For the text-containing cell, return its midpoint in (x, y) coordinate format. 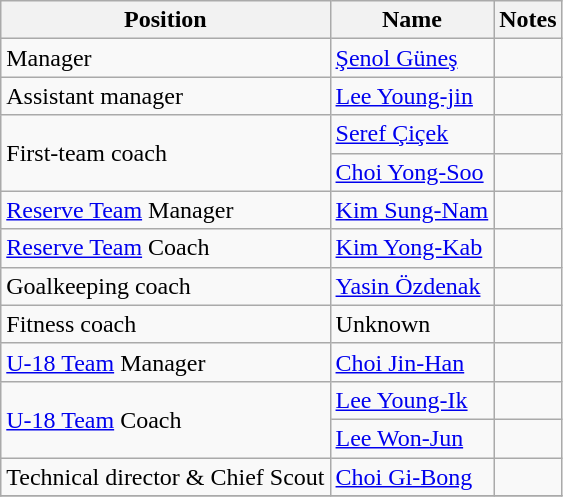
Assistant manager (166, 96)
Seref Çiçek (412, 134)
Yasin Özdenak (412, 286)
Name (412, 20)
Unknown (412, 324)
Reserve Team Coach (166, 248)
First-team coach (166, 153)
U-18 Team Manager (166, 362)
Choi Yong-Soo (412, 172)
Choi Gi-Bong (412, 477)
Notes (528, 20)
U-18 Team Coach (166, 419)
Technical director & Chief Scout (166, 477)
Position (166, 20)
Lee Young-jin (412, 96)
Lee Young-Ik (412, 400)
Şenol Güneş (412, 58)
Reserve Team Manager (166, 210)
Manager (166, 58)
Goalkeeping coach (166, 286)
Lee Won-Jun (412, 438)
Fitness coach (166, 324)
Choi Jin-Han (412, 362)
Kim Yong-Kab (412, 248)
Kim Sung-Nam (412, 210)
